Return [x, y] of the center of cell containing provided text 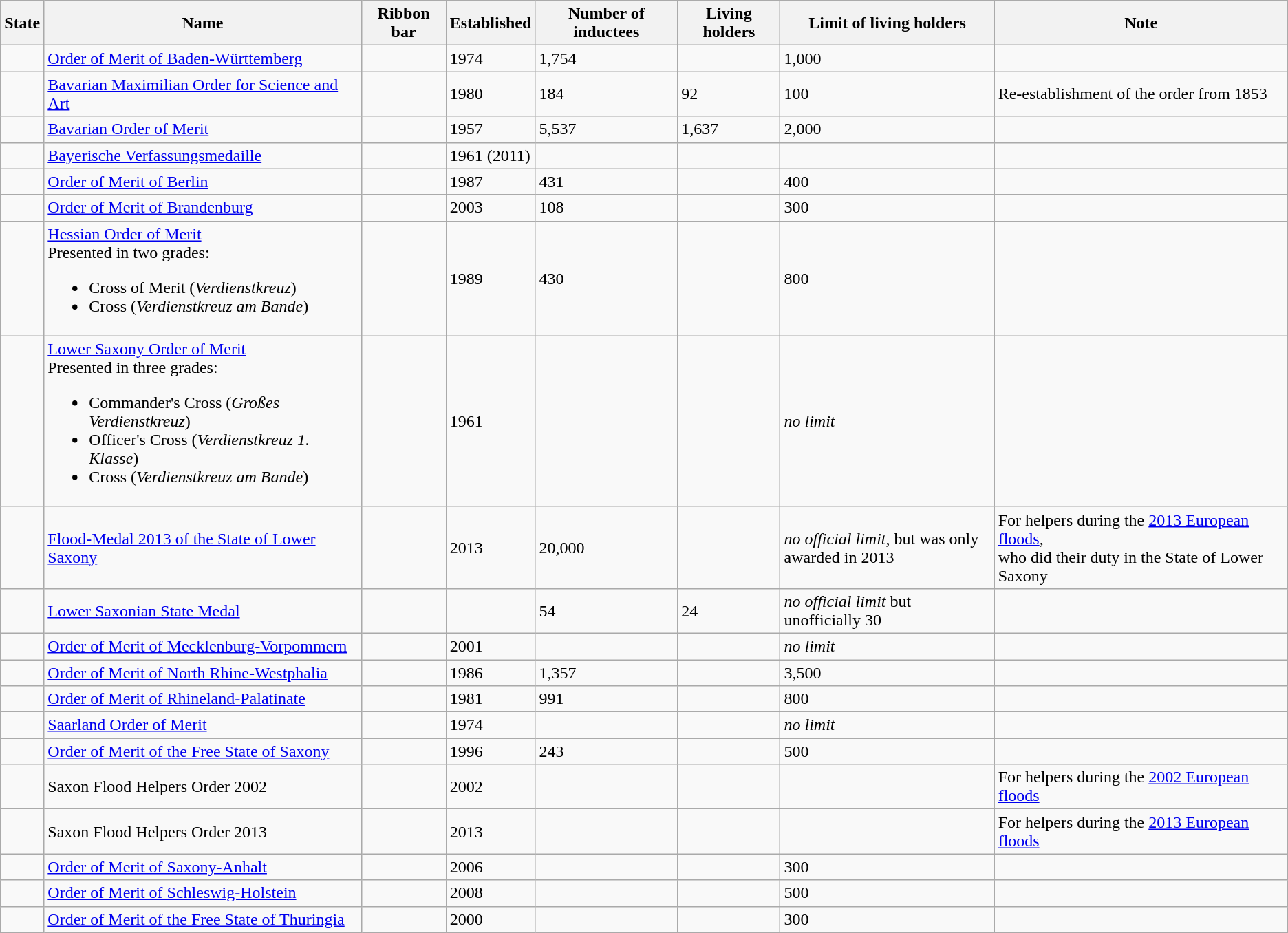
991 [607, 699]
184 [607, 94]
54 [607, 611]
Note [1141, 23]
5,537 [607, 129]
For helpers during the 2013 European floods,who did their duty in the State of Lower Saxony [1141, 548]
1,637 [729, 129]
Order of Merit of the Free State of Thuringia [202, 919]
430 [607, 278]
2000 [491, 919]
243 [607, 751]
100 [888, 94]
Saxon Flood Helpers Order 2013 [202, 831]
2002 [491, 787]
1961 [491, 421]
Name [202, 23]
1980 [491, 94]
2001 [491, 646]
For helpers during the 2013 European floods [1141, 831]
Lower Saxonian State Medal [202, 611]
108 [607, 208]
2,000 [888, 129]
Order of Merit of Mecklenburg-Vorpommern [202, 646]
Living holders [729, 23]
Bavarian Maximilian Order for Science and Art [202, 94]
State [22, 23]
2006 [491, 867]
Limit of living holders [888, 23]
For helpers during the 2002 European floods [1141, 787]
20,000 [607, 548]
Order of Merit of Baden-Württemberg [202, 58]
1,000 [888, 58]
Saarland Order of Merit [202, 725]
Ribbon bar [403, 23]
1,357 [607, 672]
Order of Merit of Brandenburg [202, 208]
Order of Merit of Schleswig-Holstein [202, 893]
Saxon Flood Helpers Order 2002 [202, 787]
Order of Merit of Rhineland-Palatinate [202, 699]
1,754 [607, 58]
Order of Merit of Berlin [202, 182]
Order of Merit of the Free State of Saxony [202, 751]
Order of Merit of Saxony-Anhalt [202, 867]
Order of Merit of North Rhine-Westphalia [202, 672]
1981 [491, 699]
400 [888, 182]
Flood-Medal 2013 of the State of Lower Saxony [202, 548]
no official limit but unofficially 30 [888, 611]
1996 [491, 751]
92 [729, 94]
Established [491, 23]
Hessian Order of MeritPresented in two grades:Cross of Merit (Verdienstkreuz)Cross (Verdienstkreuz am Bande) [202, 278]
Bavarian Order of Merit [202, 129]
1989 [491, 278]
2003 [491, 208]
Bayerische Verfassungsmedaille [202, 155]
Number of inductees [607, 23]
Re-establishment of the order from 1853 [1141, 94]
1987 [491, 182]
no official limit, but was onlyawarded in 2013 [888, 548]
431 [607, 182]
3,500 [888, 672]
1986 [491, 672]
2008 [491, 893]
1961 (2011) [491, 155]
1957 [491, 129]
24 [729, 611]
